Output the [X, Y] coordinate of the center of the cell containing the given text.  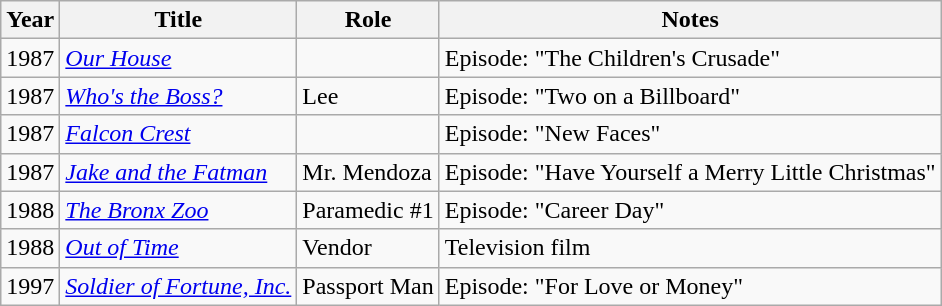
Out of Time [178, 248]
1997 [30, 286]
Episode: "The Children's Crusade" [690, 58]
Episode: "Have Yourself a Merry Little Christmas" [690, 172]
Episode: "Career Day" [690, 210]
Year [30, 20]
Jake and the Fatman [178, 172]
Mr. Mendoza [368, 172]
Vendor [368, 248]
Who's the Boss? [178, 96]
Episode: "For Love or Money" [690, 286]
Lee [368, 96]
Our House [178, 58]
Notes [690, 20]
Passport Man [368, 286]
Paramedic #1 [368, 210]
Title [178, 20]
Television film [690, 248]
Role [368, 20]
The Bronx Zoo [178, 210]
Episode: "New Faces" [690, 134]
Episode: "Two on a Billboard" [690, 96]
Soldier of Fortune, Inc. [178, 286]
Falcon Crest [178, 134]
